Return the (X, Y) coordinate for the center point of the cell that contains the specified text.  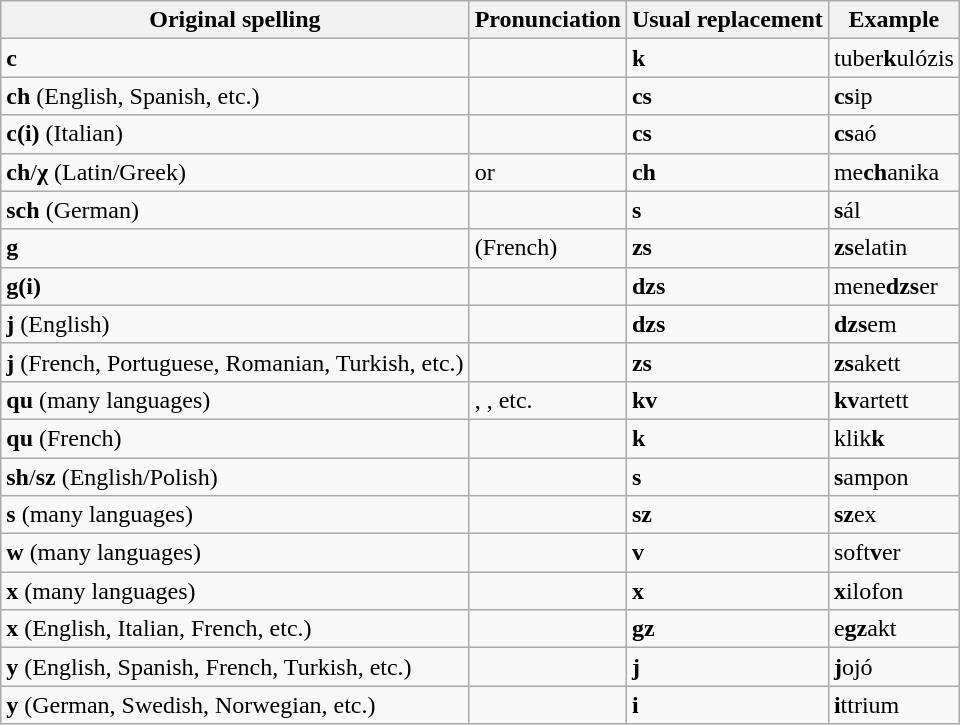
v (727, 553)
w (many languages) (235, 553)
x (727, 591)
qu (French) (235, 438)
jojó (894, 667)
j (727, 667)
j (English) (235, 324)
gz (727, 629)
szex (894, 515)
egzakt (894, 629)
menedzser (894, 286)
y (German, Swedish, Norwegian, etc.) (235, 705)
Example (894, 20)
ittrium (894, 705)
mechanika (894, 172)
ch (English, Spanish, etc.) (235, 96)
(French) (548, 248)
Pronunciation (548, 20)
x (many languages) (235, 591)
csip (894, 96)
, , etc. (548, 400)
kv (727, 400)
qu (many languages) (235, 400)
klikk (894, 438)
dzsem (894, 324)
j (French, Portuguese, Romanian, Turkish, etc.) (235, 362)
softver (894, 553)
sál (894, 210)
sch (German) (235, 210)
c (235, 58)
Usual replacement (727, 20)
tuberkulózis (894, 58)
sampon (894, 477)
x (English, Italian, French, etc.) (235, 629)
g (235, 248)
or (548, 172)
ch/χ (Latin/Greek) (235, 172)
c(i) (Italian) (235, 134)
sz (727, 515)
g(i) (235, 286)
xilofon (894, 591)
zselatin (894, 248)
i (727, 705)
y (English, Spanish, French, Turkish, etc.) (235, 667)
Original spelling (235, 20)
csaó (894, 134)
ch (727, 172)
s (many languages) (235, 515)
kvartett (894, 400)
sh/sz (English/Polish) (235, 477)
zsakett (894, 362)
